Output the [X, Y] coordinate of the center of the cell containing the given text.  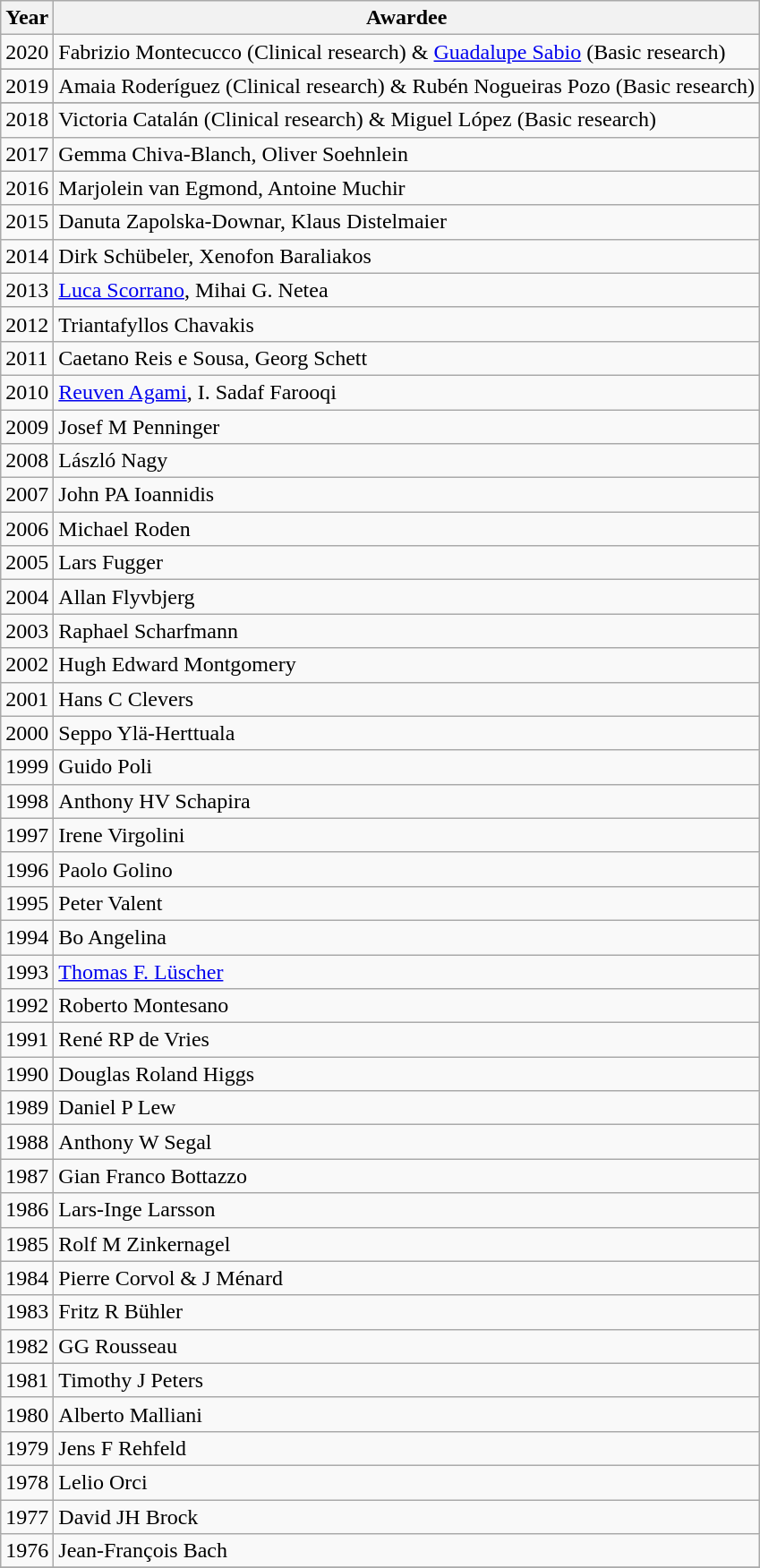
2009 [27, 427]
1985 [27, 1244]
David JH Brock [406, 1517]
2020 [27, 52]
2008 [27, 461]
Lars-Inge Larsson [406, 1210]
Hugh Edward Montgomery [406, 665]
Dirk Schübeler, Xenofon Baraliakos [406, 256]
1989 [27, 1108]
1994 [27, 937]
2010 [27, 392]
Caetano Reis e Sousa, Georg Schett [406, 358]
Triantafyllos Chavakis [406, 324]
2013 [27, 290]
Lars Fugger [406, 563]
1992 [27, 1006]
2016 [27, 188]
2001 [27, 699]
Pierre Corvol & J Ménard [406, 1278]
Irene Virgolini [406, 835]
1980 [27, 1414]
Fritz R Bühler [406, 1312]
Peter Valent [406, 903]
1984 [27, 1278]
Bo Angelina [406, 937]
Luca Scorrano, Mihai G. Netea [406, 290]
Anthony HV Schapira [406, 801]
Seppo Ylä-Herttuala [406, 733]
Victoria Catalán (Clinical research) & Miguel López (Basic research) [406, 120]
1986 [27, 1210]
1996 [27, 869]
1983 [27, 1312]
2017 [27, 154]
Lelio Orci [406, 1482]
Reuven Agami, I. Sadaf Farooqi [406, 392]
Guido Poli [406, 767]
Daniel P Lew [406, 1108]
Alberto Malliani [406, 1414]
Timothy J Peters [406, 1380]
1981 [27, 1380]
2005 [27, 563]
László Nagy [406, 461]
1997 [27, 835]
GG Rousseau [406, 1346]
1999 [27, 767]
Jean-François Bach [406, 1551]
1987 [27, 1176]
1976 [27, 1551]
2006 [27, 529]
Josef M Penninger [406, 427]
2000 [27, 733]
Michael Roden [406, 529]
1995 [27, 903]
2004 [27, 597]
Hans C Clevers [406, 699]
Roberto Montesano [406, 1006]
René RP de Vries [406, 1040]
Awardee [406, 18]
Danuta Zapolska-Downar, Klaus Distelmaier [406, 222]
2018 [27, 120]
Raphael Scharfmann [406, 631]
Allan Flyvbjerg [406, 597]
1979 [27, 1448]
2012 [27, 324]
2014 [27, 256]
1998 [27, 801]
Douglas Roland Higgs [406, 1074]
1977 [27, 1517]
Gian Franco Bottazzo [406, 1176]
1978 [27, 1482]
2007 [27, 495]
Marjolein van Egmond, Antoine Muchir [406, 188]
2015 [27, 222]
Gemma Chiva-Blanch, Oliver Soehnlein [406, 154]
Jens F Rehfeld [406, 1448]
Paolo Golino [406, 869]
Year [27, 18]
1990 [27, 1074]
2002 [27, 665]
2003 [27, 631]
1988 [27, 1142]
1982 [27, 1346]
Fabrizio Montecucco (Clinical research) & Guadalupe Sabio (Basic research) [406, 52]
Anthony W Segal [406, 1142]
Amaia Roderíguez (Clinical research) & Rubén Nogueiras Pozo (Basic research) [406, 86]
1991 [27, 1040]
2019 [27, 86]
Rolf M Zinkernagel [406, 1244]
Thomas F. Lüscher [406, 971]
1993 [27, 971]
2011 [27, 358]
John PA Ioannidis [406, 495]
